Identify which cell holds the provided text, then report its [x, y] central coordinate. 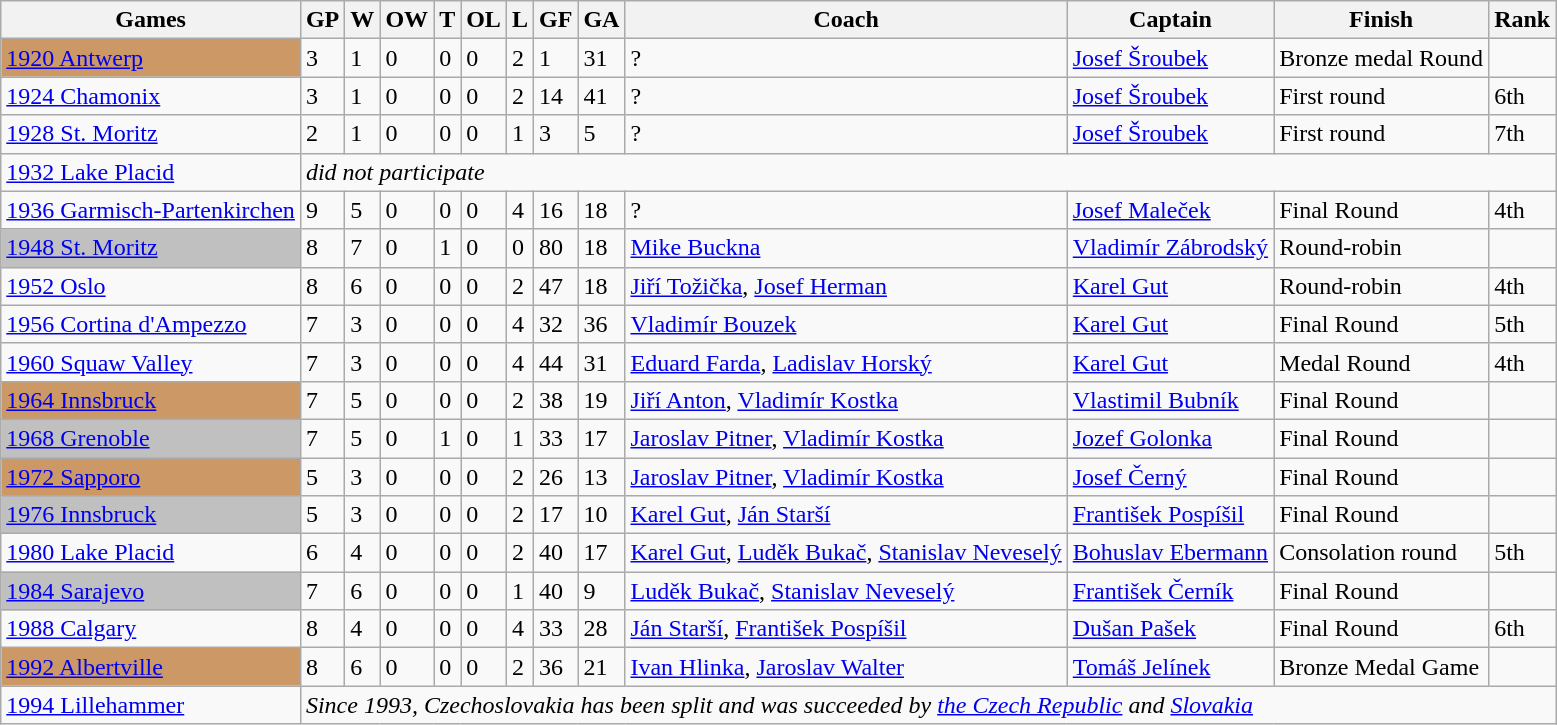
1952 Oslo [151, 286]
L [520, 20]
Karel Gut, Luděk Bukač, Stanislav Neveselý [846, 553]
1992 Albertville [151, 667]
1984 Sarajevo [151, 591]
Captain [1170, 20]
Jiří Anton, Vladimír Kostka [846, 400]
František Pospíšil [1170, 515]
Vlastimil Bubník [1170, 400]
Bronze medal Round [1382, 58]
19 [602, 400]
Ivan Hlinka, Jaroslav Walter [846, 667]
41 [602, 96]
T [448, 20]
Jozef Golonka [1170, 438]
Medal Round [1382, 362]
1936 Garmisch-Partenkirchen [151, 210]
38 [555, 400]
16 [555, 210]
Josef Černý [1170, 477]
14 [555, 96]
1976 Innsbruck [151, 515]
OW [407, 20]
Rank [1522, 20]
80 [555, 248]
1980 Lake Placid [151, 553]
1972 Sapporo [151, 477]
21 [602, 667]
Karel Gut, Ján Starší [846, 515]
GA [602, 20]
28 [602, 629]
Eduard Farda, Ladislav Horský [846, 362]
Bronze Medal Game [1382, 667]
Since 1993, Czechoslovakia has been split and was succeeded by the Czech Republic and Slovakia [928, 705]
1994 Lillehammer [151, 705]
1960 Squaw Valley [151, 362]
32 [555, 324]
10 [602, 515]
Jiří Tožička, Josef Herman [846, 286]
OL [484, 20]
Finish [1382, 20]
Games [151, 20]
47 [555, 286]
44 [555, 362]
GP [322, 20]
Dušan Pašek [1170, 629]
7th [1522, 134]
1968 Grenoble [151, 438]
Ján Starší, František Pospíšil [846, 629]
W [362, 20]
Bohuslav Ebermann [1170, 553]
Vladimír Bouzek [846, 324]
1988 Calgary [151, 629]
1956 Cortina d'Ampezzo [151, 324]
Mike Buckna [846, 248]
did not participate [928, 172]
Josef Maleček [1170, 210]
František Černík [1170, 591]
Luděk Bukač, Stanislav Neveselý [846, 591]
Consolation round [1382, 553]
1920 Antwerp [151, 58]
Tomáš Jelínek [1170, 667]
1928 St. Moritz [151, 134]
1948 St. Moritz [151, 248]
1932 Lake Placid [151, 172]
1924 Chamonix [151, 96]
Coach [846, 20]
1964 Innsbruck [151, 400]
GF [555, 20]
26 [555, 477]
Vladimír Zábrodský [1170, 248]
13 [602, 477]
